For the text-containing cell, return its midpoint in (X, Y) coordinate format. 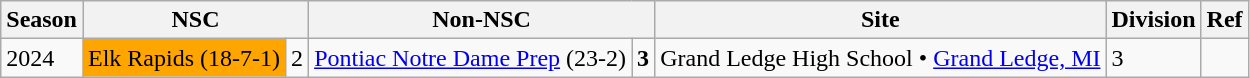
Season (42, 20)
2 (298, 58)
Division (1154, 20)
Site (880, 20)
Grand Ledge High School • Grand Ledge, MI (880, 58)
2024 (42, 58)
NSC (195, 20)
Ref (1224, 20)
Pontiac Notre Dame Prep (23-2) (470, 58)
Elk Rapids (18-7-1) (184, 58)
Non-NSC (482, 20)
